Detect which cell encompasses the target text, then output its [X, Y] center coordinate. 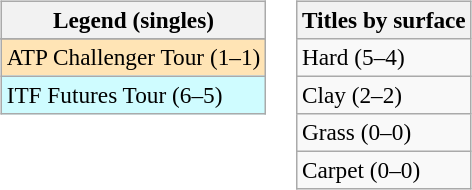
Titles by surface [384, 20]
ITF Futures Tour (6–5) [133, 95]
Grass (0–0) [384, 133]
Hard (5–4) [384, 57]
Legend (singles) [133, 20]
Clay (2–2) [384, 95]
ATP Challenger Tour (1–1) [133, 57]
Carpet (0–0) [384, 171]
